Output the [X, Y] coordinate of the center of the cell containing the given text.  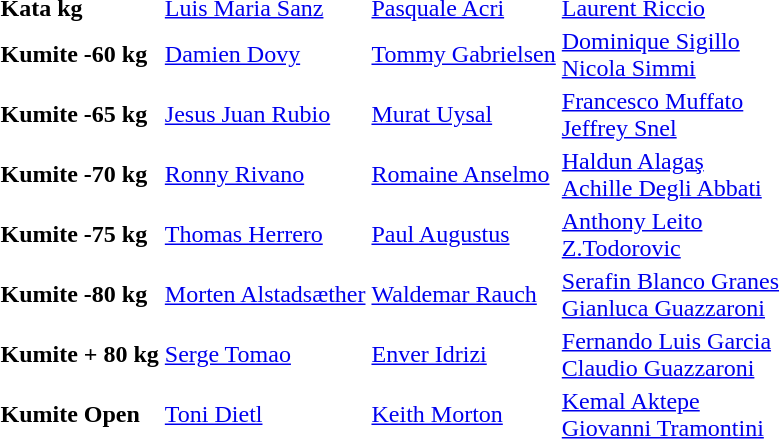
Waldemar Rauch [464, 294]
Romaine Anselmo [464, 174]
Murat Uysal [464, 114]
Ronny Rivano [265, 174]
Morten Alstadsæther [265, 294]
Enver Idrizi [464, 354]
Serge Tomao [265, 354]
Haldun Alagaş Achille Degli Abbati [670, 174]
Tommy Gabrielsen [464, 54]
Damien Dovy [265, 54]
Anthony Leito Z.Todorovic [670, 234]
Serafin Blanco Granes Gianluca Guazzaroni [670, 294]
Paul Augustus [464, 234]
Thomas Herrero [265, 234]
Dominique Sigillo Nicola Simmi [670, 54]
Francesco Muffato Jeffrey Snel [670, 114]
Fernando Luis Garcia Claudio Guazzaroni [670, 354]
Jesus Juan Rubio [265, 114]
